Locate the cell with the specified text and output its (X, Y) center coordinate. 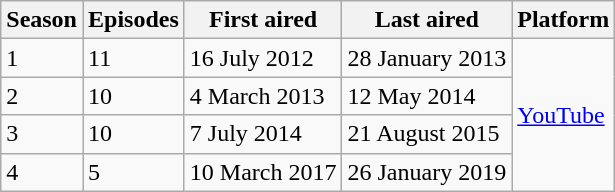
Episodes (133, 20)
7 July 2014 (263, 134)
Last aired (427, 20)
26 January 2019 (427, 172)
11 (133, 58)
Season (42, 20)
1 (42, 58)
4 March 2013 (263, 96)
YouTube (564, 115)
12 May 2014 (427, 96)
21 August 2015 (427, 134)
28 January 2013 (427, 58)
16 July 2012 (263, 58)
3 (42, 134)
5 (133, 172)
2 (42, 96)
First aired (263, 20)
10 March 2017 (263, 172)
Platform (564, 20)
4 (42, 172)
